Capture the cell that displays the provided text and extract its [X, Y] central coordinate. 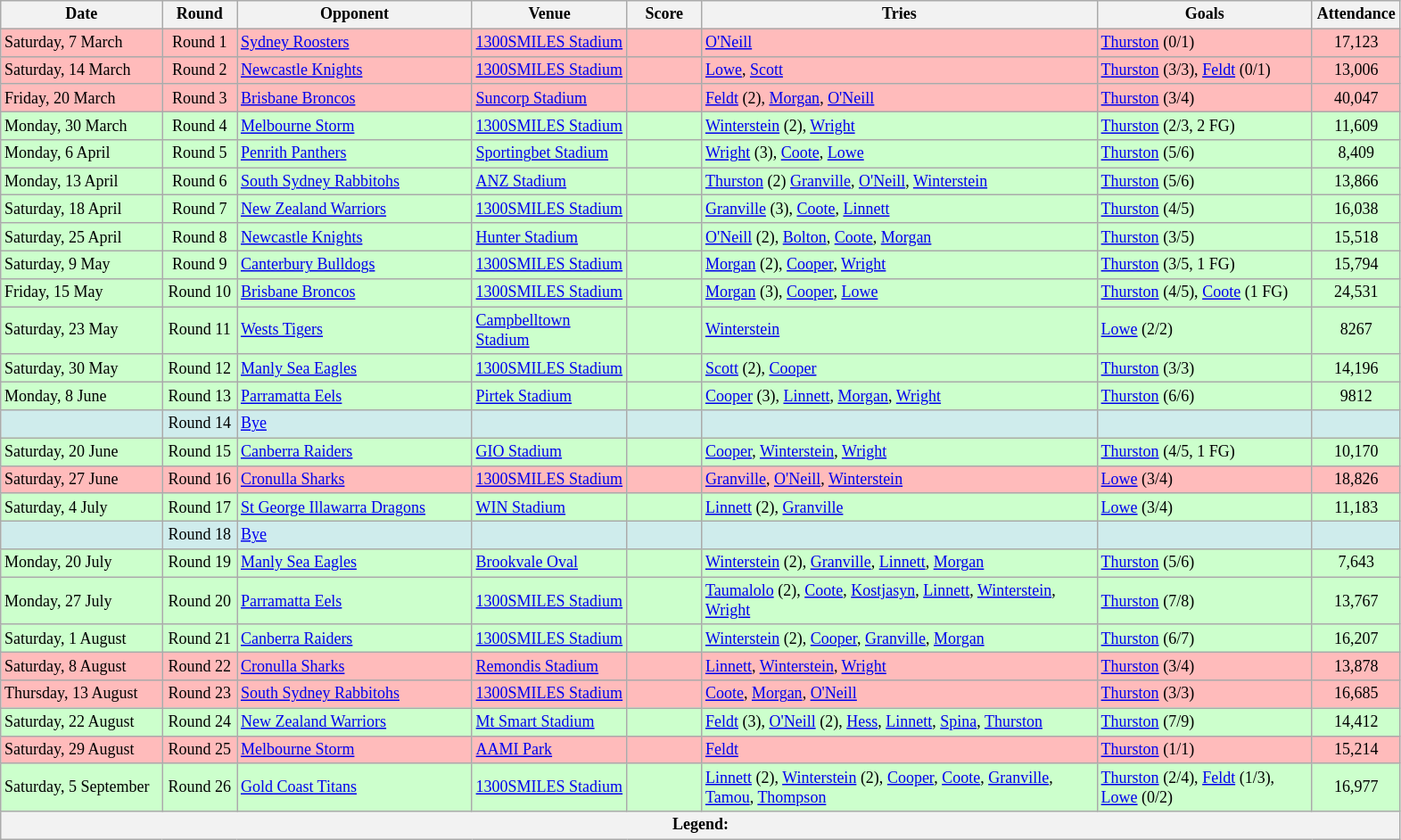
Granville, O'Neill, Winterstein [900, 480]
Round 9 [200, 264]
St George Illawarra Dragons [355, 506]
Thurston (1/1) [1204, 749]
Round 12 [200, 367]
Friday, 20 March [82, 98]
Saturday, 30 May [82, 367]
8267 [1356, 331]
Winterstein (2), Granville, Linnett, Morgan [900, 564]
Round 3 [200, 98]
Penrith Panthers [355, 153]
Round 7 [200, 209]
Lowe (2/2) [1204, 331]
Saturday, 20 June [82, 451]
Saturday, 22 August [82, 722]
Thurston (2) Granville, O'Neill, Winterstein [900, 182]
15,794 [1356, 264]
Saturday, 23 May [82, 331]
Thurston (4/5, 1 FG) [1204, 451]
Saturday, 1 August [82, 638]
Thurston (3/3), Feldt (0/1) [1204, 70]
Coote, Morgan, O'Neill [900, 694]
Venue [549, 14]
Feldt (2), Morgan, O'Neill [900, 98]
Morgan (3), Cooper, Lowe [900, 292]
Round 6 [200, 182]
16,685 [1356, 694]
Wright (3), Coote, Lowe [900, 153]
Round 14 [200, 424]
Cooper, Winterstein, Wright [900, 451]
Saturday, 8 August [82, 667]
Saturday, 29 August [82, 749]
Friday, 15 May [82, 292]
Pirtek Stadium [549, 396]
11,609 [1356, 125]
Thursday, 13 August [82, 694]
8,409 [1356, 153]
Granville (3), Coote, Linnett [900, 209]
Saturday, 14 March [82, 70]
Gold Coast Titans [355, 787]
Scott (2), Cooper [900, 367]
Saturday, 4 July [82, 506]
Saturday, 7 March [82, 43]
O'Neill (2), Bolton, Coote, Morgan [900, 237]
Thurston (6/7) [1204, 638]
15,214 [1356, 749]
Score [664, 14]
13,878 [1356, 667]
Campbelltown Stadium [549, 331]
Thurston (7/9) [1204, 722]
13,767 [1356, 601]
Monday, 30 March [82, 125]
Saturday, 5 September [82, 787]
Monday, 27 July [82, 601]
13,006 [1356, 70]
Goals [1204, 14]
10,170 [1356, 451]
Linnett, Winterstein, Wright [900, 667]
Round 15 [200, 451]
Round 20 [200, 601]
9812 [1356, 396]
Feldt (3), O'Neill (2), Hess, Linnett, Spina, Thurston [900, 722]
15,518 [1356, 237]
Thurston (7/8) [1204, 601]
Thurston (2/3, 2 FG) [1204, 125]
Thurston (4/5) [1204, 209]
Round 5 [200, 153]
Round 11 [200, 331]
Saturday, 27 June [82, 480]
Thurston (3/5, 1 FG) [1204, 264]
Sydney Roosters [355, 43]
Opponent [355, 14]
Winterstein (2), Wright [900, 125]
Saturday, 18 April [82, 209]
Round 24 [200, 722]
Winterstein (2), Cooper, Granville, Morgan [900, 638]
Thurston (6/6) [1204, 396]
Round 18 [200, 535]
13,866 [1356, 182]
Round 16 [200, 480]
Monday, 6 April [82, 153]
Wests Tigers [355, 331]
14,412 [1356, 722]
Round 22 [200, 667]
Cooper (3), Linnett, Morgan, Wright [900, 396]
18,826 [1356, 480]
Round 2 [200, 70]
Round 13 [200, 396]
Saturday, 9 May [82, 264]
ANZ Stadium [549, 182]
11,183 [1356, 506]
16,977 [1356, 787]
24,531 [1356, 292]
Date [82, 14]
Taumalolo (2), Coote, Kostjasyn, Linnett, Winterstein, Wright [900, 601]
Thurston (2/4), Feldt (1/3), Lowe (0/2) [1204, 787]
Lowe, Scott [900, 70]
WIN Stadium [549, 506]
Winterstein [900, 331]
Feldt [900, 749]
Legend: [701, 826]
Round [200, 14]
AAMI Park [549, 749]
Monday, 20 July [82, 564]
40,047 [1356, 98]
Round 4 [200, 125]
Suncorp Stadium [549, 98]
Brookvale Oval [549, 564]
Morgan (2), Cooper, Wright [900, 264]
Thurston (0/1) [1204, 43]
Thurston (4/5), Coote (1 FG) [1204, 292]
Sportingbet Stadium [549, 153]
Saturday, 25 April [82, 237]
O'Neill [900, 43]
Tries [900, 14]
Hunter Stadium [549, 237]
Thurston (3/5) [1204, 237]
Mt Smart Stadium [549, 722]
17,123 [1356, 43]
Linnett (2), Granville [900, 506]
Round 8 [200, 237]
Round 10 [200, 292]
Canterbury Bulldogs [355, 264]
Monday, 13 April [82, 182]
Round 17 [200, 506]
Round 1 [200, 43]
16,207 [1356, 638]
Round 19 [200, 564]
16,038 [1356, 209]
14,196 [1356, 367]
Round 23 [200, 694]
GIO Stadium [549, 451]
Attendance [1356, 14]
Round 21 [200, 638]
7,643 [1356, 564]
Remondis Stadium [549, 667]
Monday, 8 June [82, 396]
Linnett (2), Winterstein (2), Cooper, Coote, Granville, Tamou, Thompson [900, 787]
Round 26 [200, 787]
Round 25 [200, 749]
